Find where the given text appears and provide that cell's center as (X, Y) coordinate. 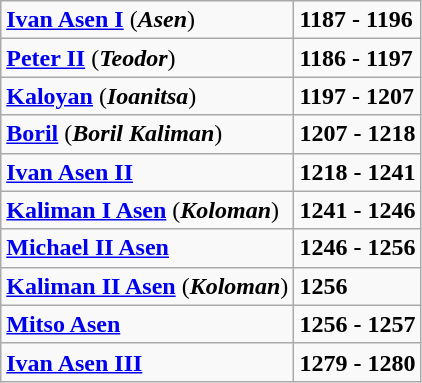
1256 - 1257 (358, 324)
Kaliman II Asen (Koloman) (148, 286)
1241 - 1246 (358, 210)
1207 - 1218 (358, 134)
1218 - 1241 (358, 172)
1256 (358, 286)
1187 - 1196 (358, 20)
Ivan Asen II (148, 172)
Kaliman I Asen (Koloman) (148, 210)
Ivan Asen III (148, 362)
Kaloyan (Ioanitsa) (148, 96)
Ivan Asen I (Asen) (148, 20)
Peter II (Teodor) (148, 58)
Boril (Boril Kaliman) (148, 134)
Michael II Asen (148, 248)
Mitso Asen (148, 324)
1246 - 1256 (358, 248)
1279 - 1280 (358, 362)
1186 - 1197 (358, 58)
1197 - 1207 (358, 96)
